Output the [X, Y] coordinate of the center of the cell containing the given text.  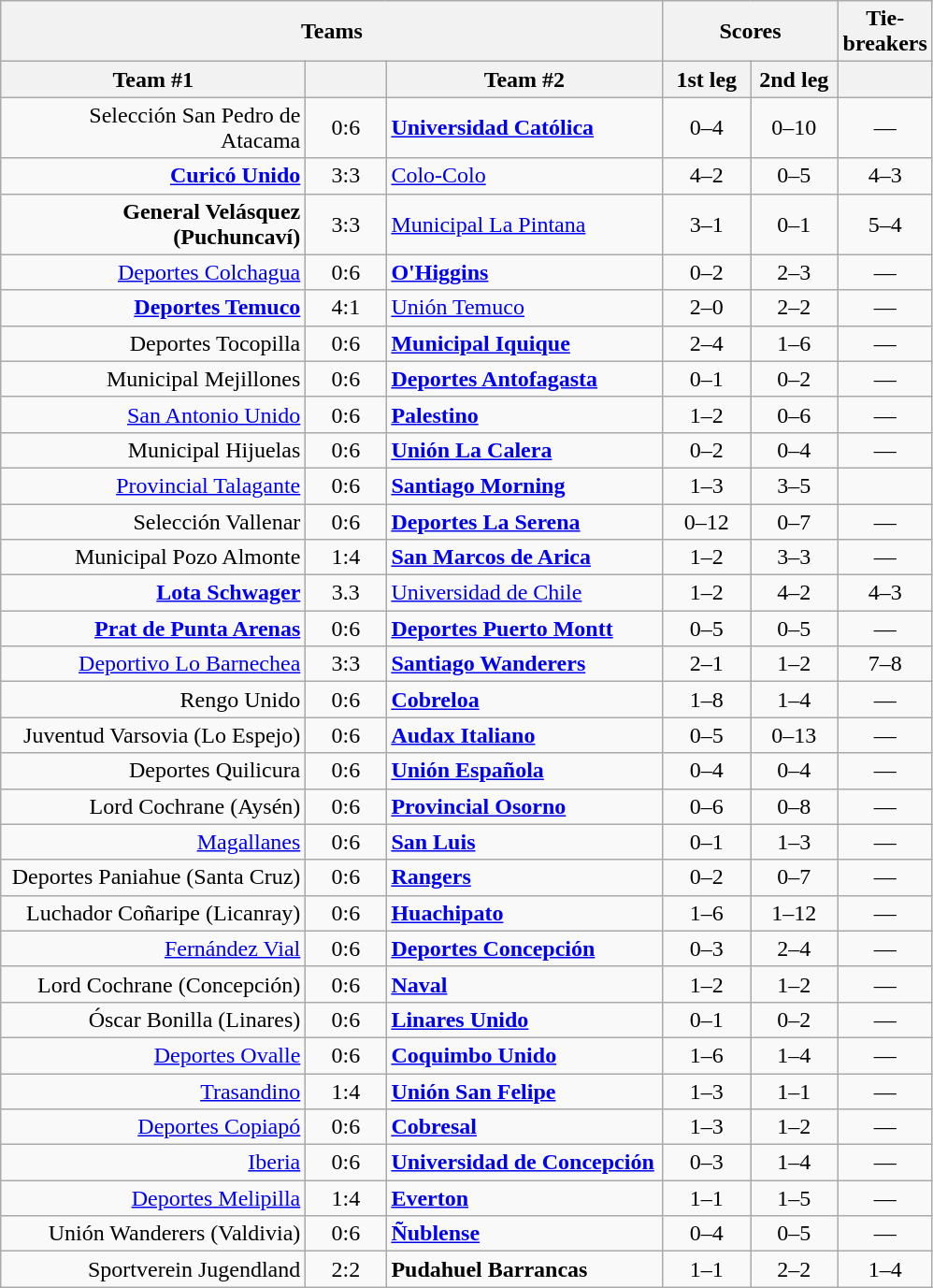
Lota Schwager [153, 593]
Deportes Quilicura [153, 771]
Naval [524, 984]
Rangers [524, 877]
0–10 [794, 127]
Fernández Vial [153, 948]
3–5 [794, 485]
Unión La Calera [524, 450]
Unión Temuco [524, 308]
Magallanes [153, 842]
Team #1 [153, 80]
Provincial Osorno [524, 806]
San Luis [524, 842]
Universidad de Chile [524, 593]
Cobresal [524, 1127]
Municipal Mejillones [153, 379]
Coquimbo Unido [524, 1055]
Palestino [524, 414]
San Antonio Unido [153, 414]
Team #2 [524, 80]
Deportes Antofagasta [524, 379]
Municipal Iquique [524, 343]
Lord Cochrane (Aysén) [153, 806]
General Velásquez (Puchuncaví) [153, 224]
Deportes Paniahue (Santa Cruz) [153, 877]
Universidad Católica [524, 127]
7–8 [884, 664]
Colo-Colo [524, 176]
Santiago Wanderers [524, 664]
Universidad de Concepción [524, 1163]
1–12 [794, 913]
Municipal Hijuelas [153, 450]
Trasandino [153, 1092]
0–8 [794, 806]
Juventud Varsovia (Lo Espejo) [153, 735]
Rengo Unido [153, 700]
Lord Cochrane (Concepción) [153, 984]
Scores [750, 32]
Provincial Talagante [153, 485]
3–3 [794, 557]
1st leg [707, 80]
Unión Wanderers (Valdivia) [153, 1234]
Ñublense [524, 1234]
Iberia [153, 1163]
1–5 [794, 1198]
Sportverein Jugendland [153, 1269]
2–3 [794, 272]
Deportes La Serena [524, 521]
Deportes Colchagua [153, 272]
Luchador Coñaripe (Licanray) [153, 913]
Óscar Bonilla (Linares) [153, 1020]
San Marcos de Arica [524, 557]
Cobreloa [524, 700]
5–4 [884, 224]
Curicó Unido [153, 176]
Huachipato [524, 913]
Selección San Pedro de Atacama [153, 127]
0–12 [707, 521]
Municipal Pozo Almonte [153, 557]
2nd leg [794, 80]
4:1 [346, 308]
Deportes Puerto Montt [524, 629]
Pudahuel Barrancas [524, 1269]
Deportes Concepción [524, 948]
O'Higgins [524, 272]
Prat de Punta Arenas [153, 629]
3–1 [707, 224]
2–0 [707, 308]
Everton [524, 1198]
Deportes Melipilla [153, 1198]
2:2 [346, 1269]
1–8 [707, 700]
Teams [332, 32]
Audax Italiano [524, 735]
Deportes Tocopilla [153, 343]
Deportes Copiapó [153, 1127]
Deportes Ovalle [153, 1055]
2–1 [707, 664]
0–13 [794, 735]
Selección Vallenar [153, 521]
Tie-breakers [884, 32]
Unión San Felipe [524, 1092]
Santiago Morning [524, 485]
Municipal La Pintana [524, 224]
Unión Española [524, 771]
3.3 [346, 593]
Deportes Temuco [153, 308]
Deportivo Lo Barnechea [153, 664]
Linares Unido [524, 1020]
